Detect which cell encompasses the target text, then output its [X, Y] center coordinate. 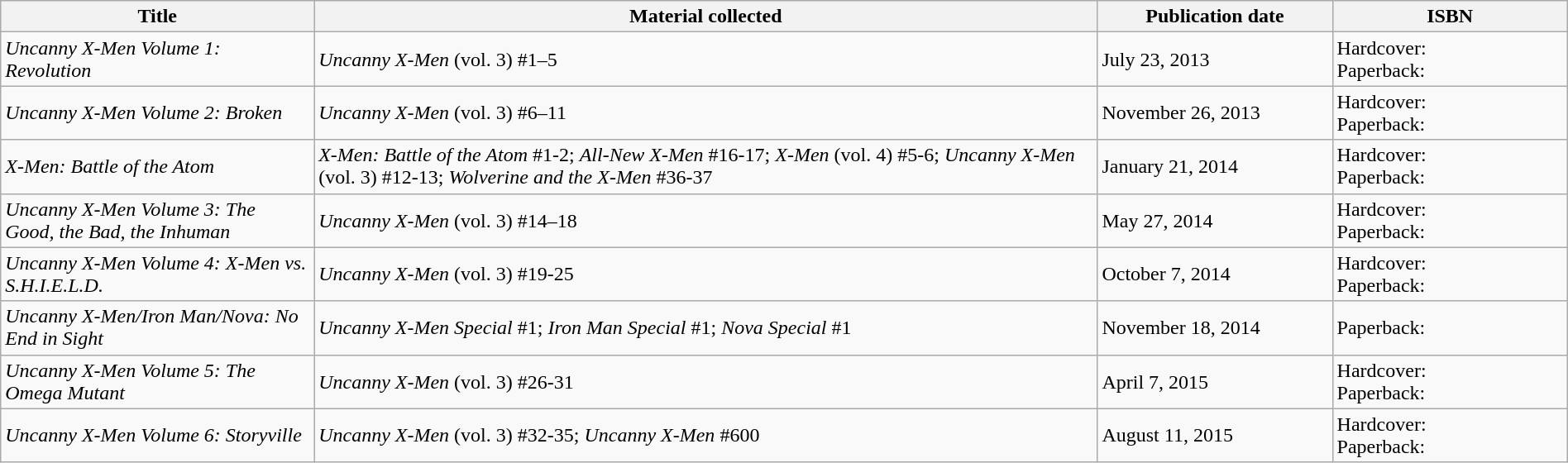
April 7, 2015 [1215, 382]
August 11, 2015 [1215, 435]
November 18, 2014 [1215, 327]
Title [157, 17]
Uncanny X-Men Volume 3: The Good, the Bad, the Inhuman [157, 220]
Uncanny X-Men (vol. 3) #26-31 [706, 382]
X-Men: Battle of the Atom #1-2; All-New X-Men #16-17; X-Men (vol. 4) #5-6; Uncanny X-Men (vol. 3) #12-13; Wolverine and the X-Men #36-37 [706, 167]
October 7, 2014 [1215, 274]
Uncanny X-Men (vol. 3) #14–18 [706, 220]
Publication date [1215, 17]
Uncanny X-Men (vol. 3) #1–5 [706, 60]
Uncanny X-Men Volume 4: X-Men vs. S.H.I.E.L.D. [157, 274]
Uncanny X-Men (vol. 3) #19-25 [706, 274]
July 23, 2013 [1215, 60]
Uncanny X-Men Volume 5: The Omega Mutant [157, 382]
Uncanny X-Men/Iron Man/Nova: No End in Sight [157, 327]
ISBN [1450, 17]
January 21, 2014 [1215, 167]
November 26, 2013 [1215, 112]
X-Men: Battle of the Atom [157, 167]
Uncanny X-Men (vol. 3) #6–11 [706, 112]
Uncanny X-Men (vol. 3) #32-35; Uncanny X-Men #600 [706, 435]
Material collected [706, 17]
Uncanny X-Men Special #1; Iron Man Special #1; Nova Special #1 [706, 327]
Uncanny X-Men Volume 6: Storyville [157, 435]
Uncanny X-Men Volume 2: Broken [157, 112]
Paperback: [1450, 327]
May 27, 2014 [1215, 220]
Uncanny X-Men Volume 1: Revolution [157, 60]
